For the text-containing cell, return its midpoint in (x, y) coordinate format. 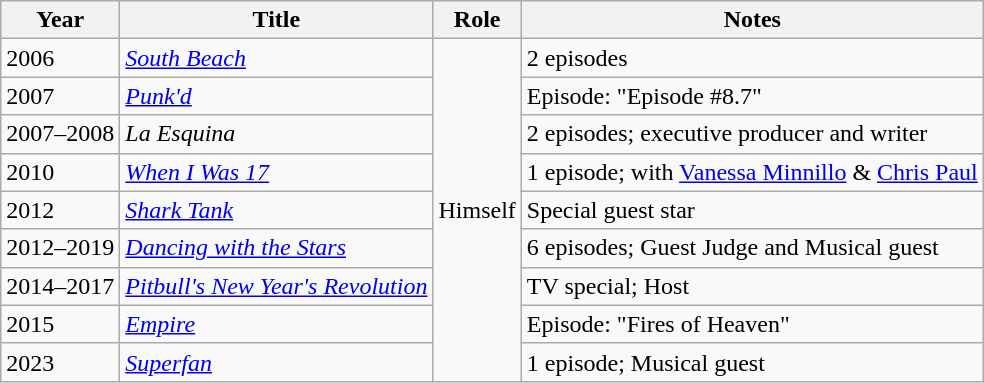
2012–2019 (60, 248)
South Beach (276, 58)
2006 (60, 58)
La Esquina (276, 134)
Year (60, 20)
Notes (752, 20)
Role (477, 20)
2010 (60, 172)
2 episodes; executive producer and writer (752, 134)
1 episode; with Vanessa Minnillo & Chris Paul (752, 172)
2023 (60, 362)
Special guest star (752, 210)
Pitbull's New Year's Revolution (276, 286)
2007–2008 (60, 134)
Episode: "Episode #8.7" (752, 96)
2 episodes (752, 58)
Superfan (276, 362)
Dancing with the Stars (276, 248)
6 episodes; Guest Judge and Musical guest (752, 248)
TV special; Host (752, 286)
1 episode; Musical guest (752, 362)
Himself (477, 210)
When I Was 17 (276, 172)
2012 (60, 210)
Shark Tank (276, 210)
Episode: "Fires of Heaven" (752, 324)
Title (276, 20)
2014–2017 (60, 286)
2015 (60, 324)
2007 (60, 96)
Empire (276, 324)
Punk'd (276, 96)
